Extract the (x, y) coordinate from the center of the cell holding the provided text.  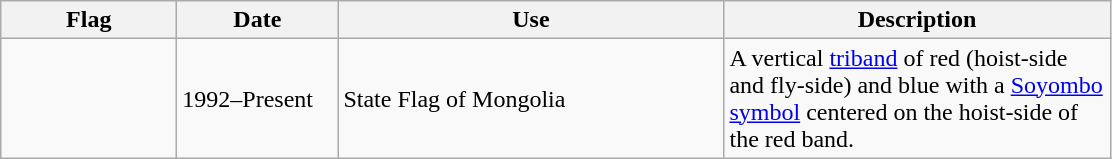
Use (531, 20)
Flag (89, 20)
1992–Present (258, 98)
Description (917, 20)
State Flag of Mongolia (531, 98)
Date (258, 20)
A vertical triband of red (hoist-side and fly-side) and blue with a Soyombo symbol centered on the hoist-side of the red band. (917, 98)
